Locate the cell with the specified text and output its [x, y] center coordinate. 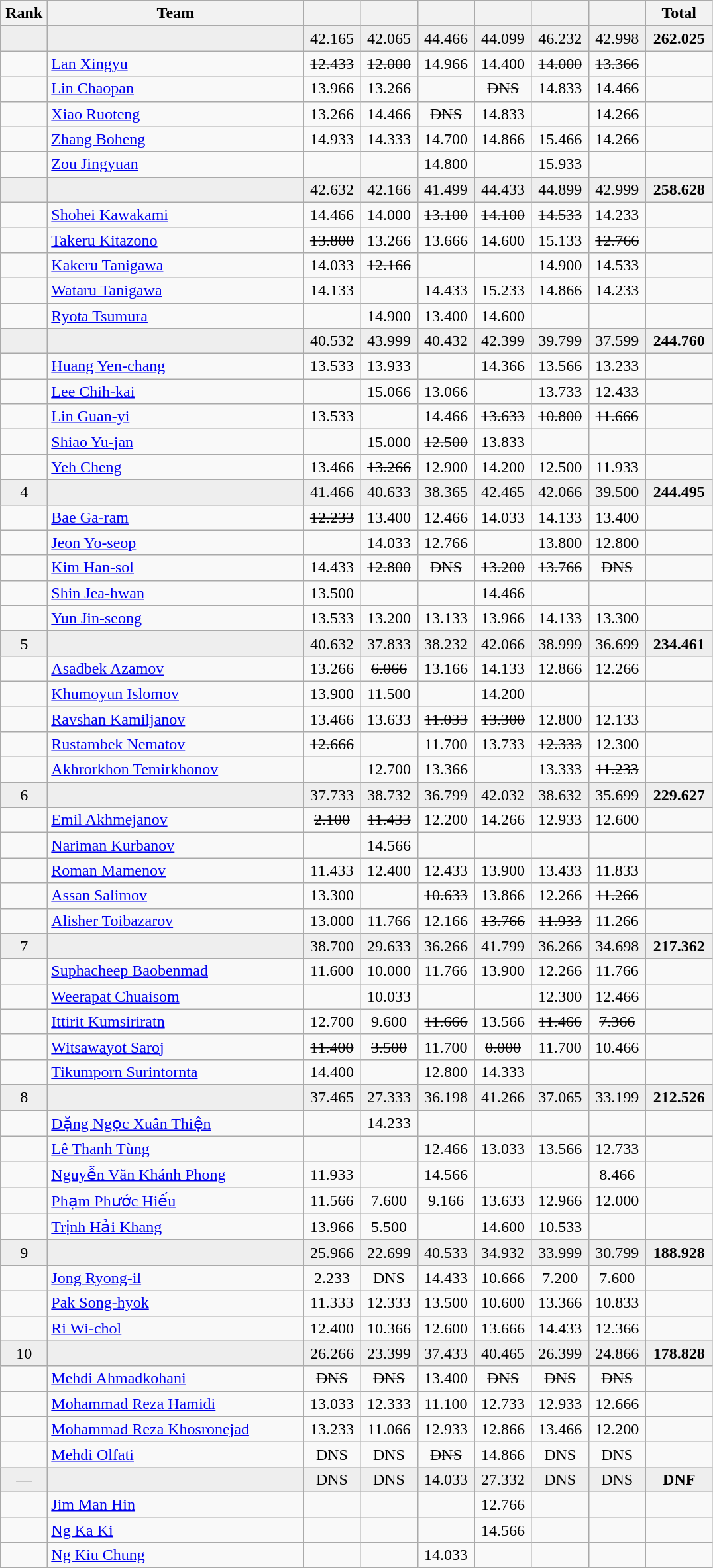
10.833 [617, 1303]
Asadbek Azamov [176, 668]
4 [24, 492]
Mehdi Olfati [176, 1454]
37.833 [389, 643]
Phạm Phước Hiếu [176, 1201]
6 [24, 795]
46.232 [560, 38]
Lin Guan-yi [176, 417]
7 [24, 946]
33.999 [560, 1253]
5 [24, 643]
27.332 [503, 1479]
43.999 [389, 341]
Mohammad Reza Hamidi [176, 1404]
Rustambek Nematov [176, 745]
40.533 [446, 1253]
Team [176, 13]
14.700 [446, 139]
11.066 [389, 1429]
34.932 [503, 1253]
Ryota Tsumura [176, 316]
Emil Akhmejanov [176, 820]
42.998 [617, 38]
24.866 [617, 1353]
Ng Kiu Chung [176, 1555]
42.632 [332, 189]
10.533 [560, 1227]
7.366 [617, 1021]
Ng Ka Ki [176, 1530]
9.600 [389, 1021]
Bae Ga-ram [176, 517]
Suphacheep Baobenmad [176, 971]
Yun Jin-seong [176, 618]
Khumoyun Islomov [176, 694]
0.000 [503, 1047]
13.433 [560, 870]
39.799 [560, 341]
Huang Yen-chang [176, 366]
15.233 [503, 290]
Akhrorkhon Temirkhonov [176, 770]
15.000 [389, 442]
13.333 [560, 770]
244.495 [679, 492]
39.500 [617, 492]
42.165 [332, 38]
Xiao Ruoteng [176, 114]
25.966 [332, 1253]
Jong Ryong-il [176, 1278]
Shiao Yu-jan [176, 442]
23.399 [389, 1353]
Weerapat Chuaisom [176, 996]
11.400 [332, 1047]
14.100 [503, 215]
3.500 [389, 1047]
11.333 [332, 1303]
217.362 [679, 946]
8.466 [617, 1175]
42.465 [503, 492]
36.699 [617, 643]
35.699 [617, 795]
11.466 [560, 1021]
Nariman Kurbanov [176, 845]
22.699 [389, 1253]
Yeh Cheng [176, 467]
Shin Jea-hwan [176, 593]
26.266 [332, 1353]
Zou Jingyuan [176, 164]
12.133 [617, 719]
Wataru Tanigawa [176, 290]
33.199 [617, 1097]
Alisher Toibazarov [176, 921]
44.099 [503, 38]
229.627 [679, 795]
14.366 [503, 366]
13.833 [503, 442]
42.032 [503, 795]
12.966 [560, 1201]
DNF [679, 1479]
44.466 [446, 38]
13.133 [446, 618]
Đặng Ngọc Xuân Thiện [176, 1124]
13.066 [446, 392]
38.732 [389, 795]
11.566 [332, 1201]
244.760 [679, 341]
7.200 [560, 1278]
14.933 [332, 139]
12.233 [332, 517]
Ittirit Kumsiriratn [176, 1021]
Mehdi Ahmadkohani [176, 1379]
10.033 [389, 996]
15.933 [560, 164]
10.600 [503, 1303]
Tikumporn Surintornta [176, 1072]
Kakeru Tanigawa [176, 265]
Lin Chaopan [176, 89]
Roman Mamenov [176, 870]
37.065 [560, 1097]
Pak Song-hyok [176, 1303]
12.366 [617, 1328]
26.399 [560, 1353]
Trịnh Hải Khang [176, 1227]
11.833 [617, 870]
40.633 [389, 492]
— [24, 1479]
9.166 [446, 1201]
234.461 [679, 643]
5.500 [389, 1227]
Total [679, 13]
Assan Salimov [176, 896]
42.166 [389, 189]
Zhang Boheng [176, 139]
Mohammad Reza Khosronejad [176, 1429]
14.966 [446, 64]
42.399 [503, 341]
37.733 [332, 795]
2.100 [332, 820]
38.999 [560, 643]
37.599 [617, 341]
41.266 [503, 1097]
11.233 [617, 770]
Lê Thanh Tùng [176, 1149]
38.365 [446, 492]
Nguyễn Văn Khánh Phong [176, 1175]
13.000 [332, 921]
44.899 [560, 189]
13.933 [389, 366]
13.166 [446, 668]
Lan Xingyu [176, 64]
12.900 [446, 467]
262.025 [679, 38]
40.465 [503, 1353]
10.000 [389, 971]
13.100 [446, 215]
42.999 [617, 189]
11.033 [446, 719]
2.233 [332, 1278]
11.100 [446, 1404]
41.799 [503, 946]
10.466 [617, 1047]
8 [24, 1097]
Lee Chih-kai [176, 392]
27.333 [389, 1097]
10.666 [503, 1278]
40.432 [446, 341]
41.499 [446, 189]
Witsawayot Saroj [176, 1047]
15.066 [389, 392]
10 [24, 1353]
Jeon Yo-seop [176, 543]
36.799 [446, 795]
Jim Man Hin [176, 1504]
Ri Wi-chol [176, 1328]
40.532 [332, 341]
6.066 [389, 668]
Ravshan Kamiljanov [176, 719]
10.633 [446, 896]
188.928 [679, 1253]
34.698 [617, 946]
13.866 [503, 896]
15.133 [560, 240]
10.800 [560, 417]
258.628 [679, 189]
178.828 [679, 1353]
Rank [24, 13]
42.065 [389, 38]
11.600 [332, 971]
10.366 [389, 1328]
Shohei Kawakami [176, 215]
11.500 [389, 694]
9 [24, 1253]
29.633 [389, 946]
40.632 [332, 643]
38.632 [560, 795]
15.466 [560, 139]
37.465 [332, 1097]
14.800 [446, 164]
Takeru Kitazono [176, 240]
38.700 [332, 946]
38.232 [446, 643]
36.198 [446, 1097]
Kim Han-sol [176, 568]
44.433 [503, 189]
30.799 [617, 1253]
37.433 [446, 1353]
212.526 [679, 1097]
41.466 [332, 492]
